Output the (x, y) coordinate of the center of the cell containing the given text.  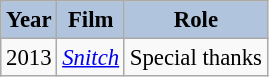
Film (91, 20)
Year (29, 20)
2013 (29, 58)
Role (196, 20)
Special thanks (196, 58)
Snitch (91, 58)
